Find where the given text appears and provide that cell's center as (x, y) coordinate. 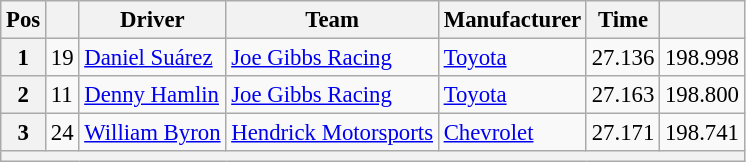
198.998 (702, 58)
Hendrick Motorsports (332, 133)
2 (24, 95)
27.163 (622, 95)
Pos (24, 20)
198.741 (702, 133)
1 (24, 58)
27.136 (622, 58)
Daniel Suárez (152, 58)
Time (622, 20)
27.171 (622, 133)
Team (332, 20)
Denny Hamlin (152, 95)
19 (62, 58)
Driver (152, 20)
11 (62, 95)
24 (62, 133)
William Byron (152, 133)
Manufacturer (512, 20)
198.800 (702, 95)
3 (24, 133)
Chevrolet (512, 133)
